Search for the cell housing the specified text and yield its [X, Y] center coordinate. 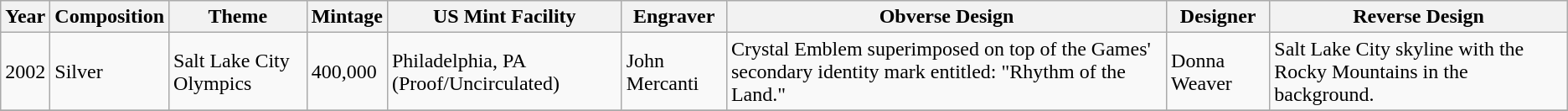
Silver [110, 71]
Engraver [673, 17]
Philadelphia, PA (Proof/Uncirculated) [504, 71]
Reverse Design [1419, 17]
Composition [110, 17]
John Mercanti [673, 71]
400,000 [347, 71]
Donna Weaver [1218, 71]
Obverse Design [946, 17]
Crystal Emblem superimposed on top of the Games' secondary identity mark entitled: "Rhythm of the Land." [946, 71]
Theme [238, 17]
Salt Lake City Olympics [238, 71]
Mintage [347, 17]
Designer [1218, 17]
US Mint Facility [504, 17]
Year [25, 17]
Salt Lake City skyline with the Rocky Mountains in the background. [1419, 71]
2002 [25, 71]
